Search for the cell housing the specified text and yield its [X, Y] center coordinate. 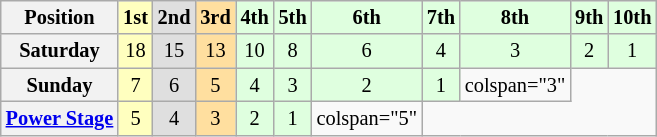
Sunday [60, 85]
3rd [215, 17]
colspan="5" [367, 118]
10 [255, 51]
Position [60, 17]
1st [136, 17]
Saturday [60, 51]
8th [515, 17]
6th [367, 17]
7 [136, 85]
5th [293, 17]
8 [293, 51]
2nd [174, 17]
18 [136, 51]
13 [215, 51]
15 [174, 51]
Power Stage [60, 118]
10th [632, 17]
4th [255, 17]
7th [441, 17]
colspan="3" [515, 85]
9th [589, 17]
